Detect which cell encompasses the target text, then output its (x, y) center coordinate. 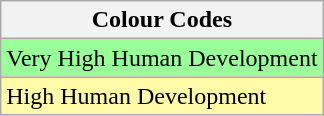
Very High Human Development (162, 58)
High Human Development (162, 96)
Colour Codes (162, 20)
